Determine the (X, Y) coordinate at the center of the cell enclosing the given text.  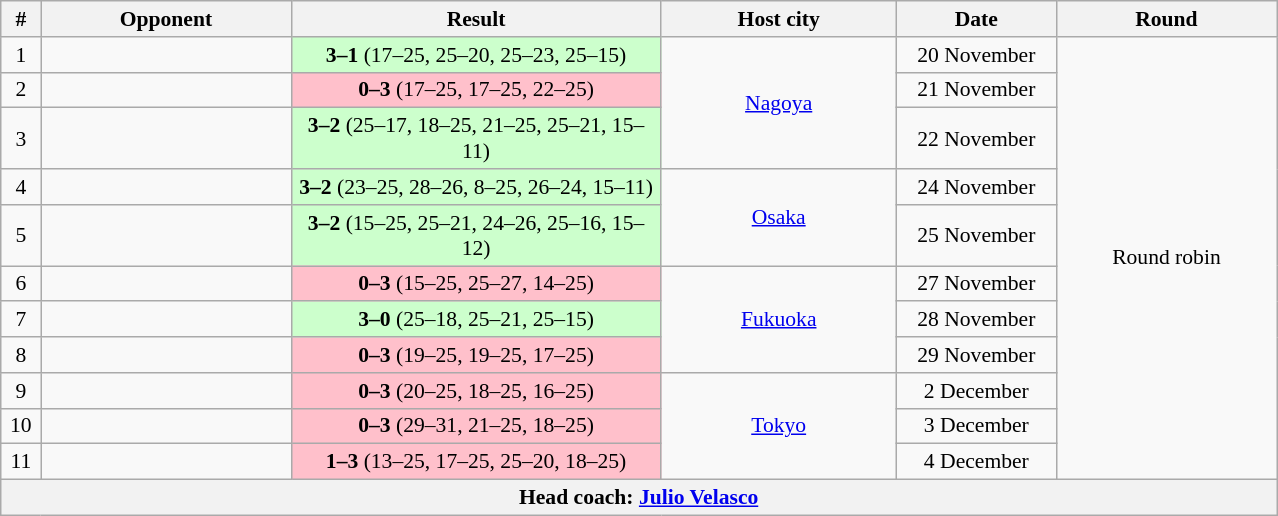
24 November (976, 187)
11 (21, 462)
3–1 (17–25, 25–20, 25–23, 25–15) (476, 55)
Date (976, 19)
0–3 (17–25, 17–25, 22–25) (476, 90)
4 (21, 187)
27 November (976, 284)
10 (21, 426)
0–3 (29–31, 21–25, 18–25) (476, 426)
Tokyo (778, 426)
21 November (976, 90)
3–2 (15–25, 25–21, 24–26, 25–16, 15–12) (476, 236)
Host city (778, 19)
6 (21, 284)
8 (21, 355)
Head coach: Julio Velasco (639, 498)
0–3 (20–25, 18–25, 16–25) (476, 391)
22 November (976, 138)
Fukuoka (778, 320)
1 (21, 55)
3 (21, 138)
1–3 (13–25, 17–25, 25–20, 18–25) (476, 462)
4 December (976, 462)
3–0 (25–18, 25–21, 25–15) (476, 320)
3–2 (25–17, 18–25, 21–25, 25–21, 15–11) (476, 138)
2 (21, 90)
Osaka (778, 218)
# (21, 19)
25 November (976, 236)
2 December (976, 391)
0–3 (15–25, 25–27, 14–25) (476, 284)
29 November (976, 355)
Round robin (1166, 258)
5 (21, 236)
3–2 (23–25, 28–26, 8–25, 26–24, 15–11) (476, 187)
7 (21, 320)
Result (476, 19)
0–3 (19–25, 19–25, 17–25) (476, 355)
20 November (976, 55)
9 (21, 391)
Nagoya (778, 103)
28 November (976, 320)
3 December (976, 426)
Round (1166, 19)
Opponent (166, 19)
